Output the [X, Y] coordinate of the center of the cell containing the given text.  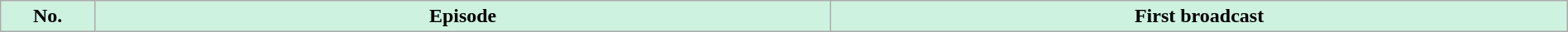
Episode [462, 16]
No. [48, 16]
First broadcast [1199, 16]
